For the text-containing cell, return its midpoint in [x, y] coordinate format. 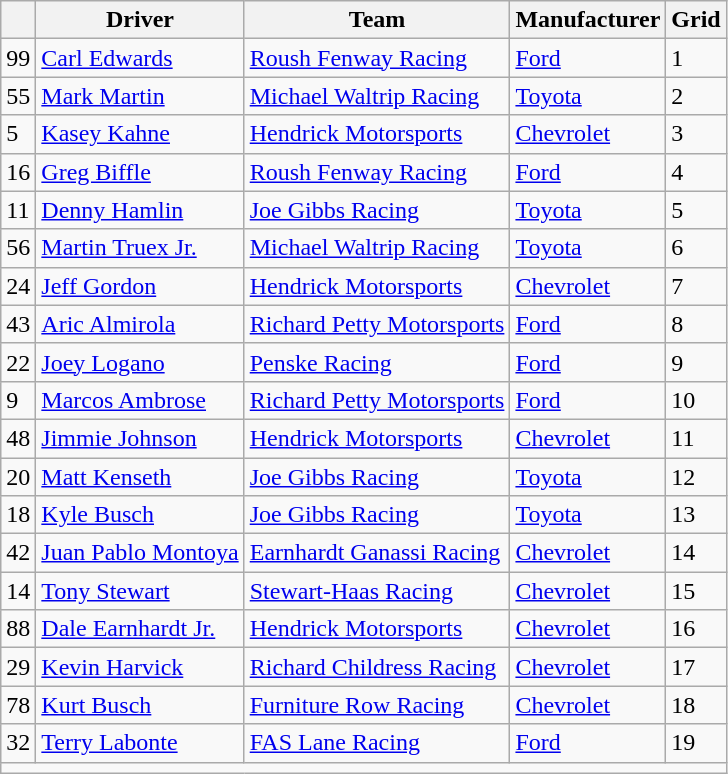
55 [18, 96]
Aric Almirola [140, 324]
Penske Racing [377, 362]
13 [696, 515]
Carl Edwards [140, 58]
10 [696, 400]
Kevin Harvick [140, 667]
Denny Hamlin [140, 210]
29 [18, 667]
Richard Childress Racing [377, 667]
Kasey Kahne [140, 134]
42 [18, 553]
Joey Logano [140, 362]
Jimmie Johnson [140, 438]
17 [696, 667]
FAS Lane Racing [377, 743]
20 [18, 477]
15 [696, 591]
Jeff Gordon [140, 286]
Driver [140, 20]
6 [696, 248]
Martin Truex Jr. [140, 248]
22 [18, 362]
88 [18, 629]
3 [696, 134]
8 [696, 324]
4 [696, 172]
Juan Pablo Montoya [140, 553]
48 [18, 438]
Kurt Busch [140, 705]
56 [18, 248]
Tony Stewart [140, 591]
Matt Kenseth [140, 477]
Team [377, 20]
Stewart-Haas Racing [377, 591]
Terry Labonte [140, 743]
Grid [696, 20]
Greg Biffle [140, 172]
99 [18, 58]
1 [696, 58]
Kyle Busch [140, 515]
Furniture Row Racing [377, 705]
Earnhardt Ganassi Racing [377, 553]
Marcos Ambrose [140, 400]
Dale Earnhardt Jr. [140, 629]
2 [696, 96]
78 [18, 705]
43 [18, 324]
Mark Martin [140, 96]
24 [18, 286]
19 [696, 743]
12 [696, 477]
32 [18, 743]
7 [696, 286]
Manufacturer [588, 20]
